Return [x, y] of the center of cell containing provided text 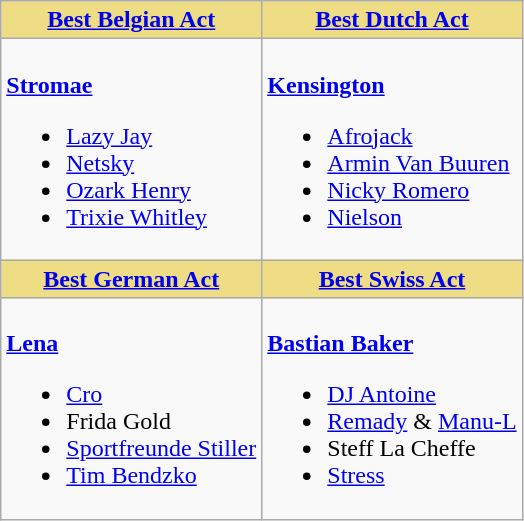
Best Dutch Act [392, 20]
Best Swiss Act [392, 279]
Best German Act [132, 279]
LenaCroFrida GoldSportfreunde StillerTim Bendzko [132, 408]
KensingtonAfrojackArmin Van BuurenNicky RomeroNielson [392, 150]
Best Belgian Act [132, 20]
StromaeLazy JayNetskyOzark HenryTrixie Whitley [132, 150]
Bastian BakerDJ AntoineRemady & Manu-LSteff La CheffeStress [392, 408]
